Find where the given text appears and provide that cell's center as [x, y] coordinate. 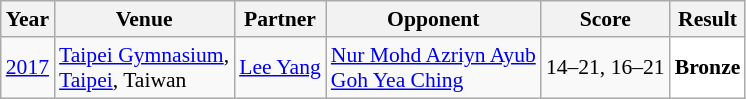
2017 [28, 68]
Nur Mohd Azriyn Ayub Goh Yea Ching [434, 68]
14–21, 16–21 [606, 68]
Bronze [708, 68]
Result [708, 19]
Year [28, 19]
Score [606, 19]
Partner [280, 19]
Venue [144, 19]
Lee Yang [280, 68]
Opponent [434, 19]
Taipei Gymnasium,Taipei, Taiwan [144, 68]
